Return the (X, Y) coordinate for the center point of the cell that contains the specified text.  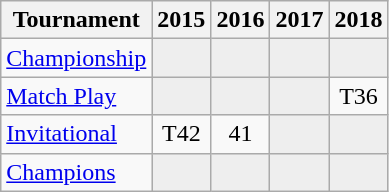
2015 (182, 20)
Champions (76, 172)
Tournament (76, 20)
2016 (240, 20)
Match Play (76, 96)
2017 (300, 20)
T42 (182, 134)
41 (240, 134)
2018 (358, 20)
T36 (358, 96)
Invitational (76, 134)
Championship (76, 58)
